Locate the cell with the specified text and output its (X, Y) center coordinate. 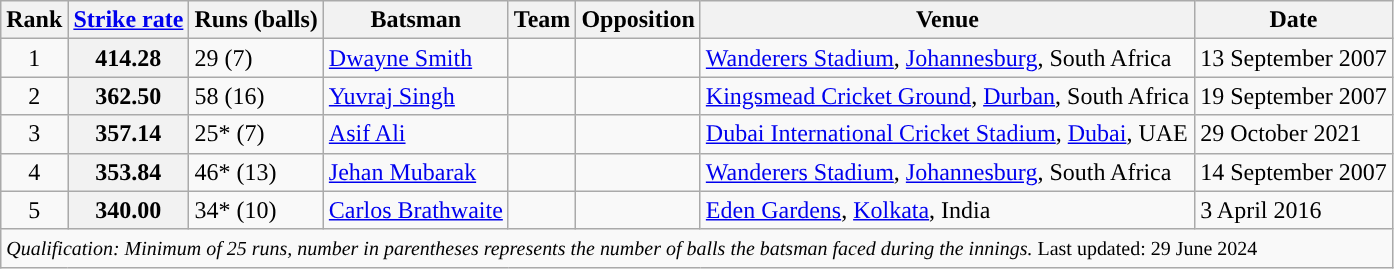
2 (34, 96)
25* (7) (256, 134)
29 (7) (256, 58)
340.00 (128, 210)
Dwayne Smith (416, 58)
5 (34, 210)
Rank (34, 20)
46* (13) (256, 172)
Batsman (416, 20)
34* (10) (256, 210)
414.28 (128, 58)
4 (34, 172)
Yuvraj Singh (416, 96)
3 (34, 134)
Dubai International Cricket Stadium, Dubai, UAE (947, 134)
3 April 2016 (1294, 210)
Kingsmead Cricket Ground, Durban, South Africa (947, 96)
357.14 (128, 134)
Strike rate (128, 20)
Team (542, 20)
353.84 (128, 172)
Runs (balls) (256, 20)
58 (16) (256, 96)
29 October 2021 (1294, 134)
Jehan Mubarak (416, 172)
1 (34, 58)
Asif Ali (416, 134)
14 September 2007 (1294, 172)
Eden Gardens, Kolkata, India (947, 210)
362.50 (128, 96)
13 September 2007 (1294, 58)
Date (1294, 20)
Carlos Brathwaite (416, 210)
Venue (947, 20)
Opposition (638, 20)
19 September 2007 (1294, 96)
